Capture the cell that displays the provided text and extract its (X, Y) central coordinate. 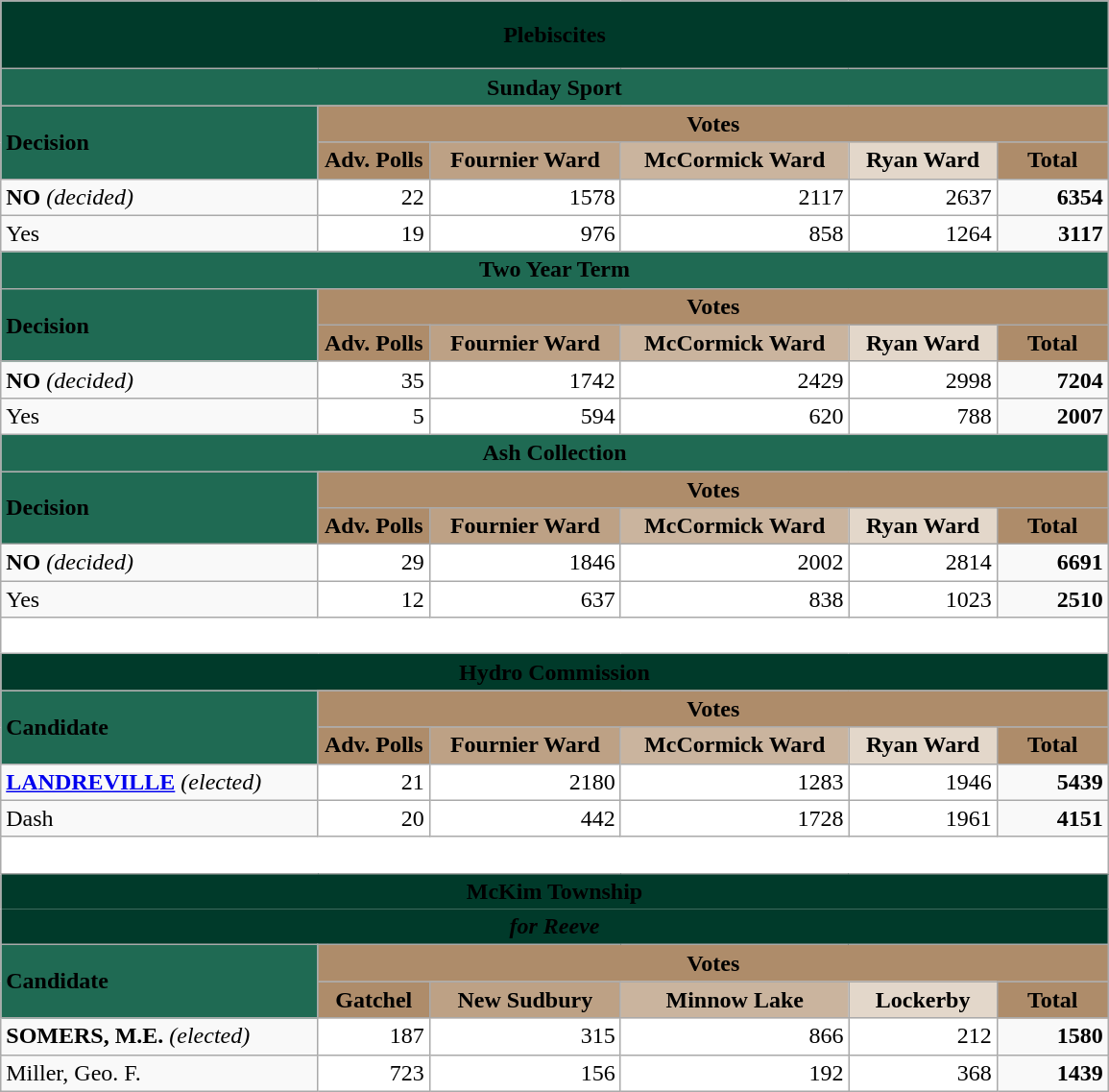
838 (735, 599)
Minnow Lake (735, 1000)
Two Year Term (555, 270)
315 (524, 1036)
212 (923, 1036)
1846 (524, 563)
6691 (1052, 563)
858 (735, 233)
1283 (735, 782)
for Reeve (555, 926)
442 (524, 818)
5 (374, 416)
21 (374, 782)
Gatchel (374, 1000)
5439 (1052, 782)
2007 (1052, 416)
788 (923, 416)
2814 (923, 563)
22 (374, 197)
723 (374, 1073)
2117 (735, 197)
1946 (923, 782)
1439 (1052, 1073)
1578 (524, 197)
1742 (524, 379)
LANDREVILLE (elected) (159, 782)
1264 (923, 233)
1961 (923, 818)
2998 (923, 379)
12 (374, 599)
Ash Collection (555, 452)
192 (735, 1073)
20 (374, 818)
1023 (923, 599)
2510 (1052, 599)
Sunday Sport (555, 87)
Miller, Geo. F. (159, 1073)
2180 (524, 782)
1728 (735, 818)
187 (374, 1036)
2002 (735, 563)
Hydro Commission (555, 672)
35 (374, 379)
866 (735, 1036)
6354 (1052, 197)
19 (374, 233)
Dash (159, 818)
4151 (1052, 818)
156 (524, 1073)
368 (923, 1073)
Plebiscites (555, 35)
McKim Township (555, 891)
2637 (923, 197)
29 (374, 563)
976 (524, 233)
1580 (1052, 1036)
New Sudbury (524, 1000)
594 (524, 416)
Lockerby (923, 1000)
7204 (1052, 379)
SOMERS, M.E. (elected) (159, 1036)
637 (524, 599)
2429 (735, 379)
620 (735, 416)
3117 (1052, 233)
